Capture the cell that displays the provided text and extract its (x, y) central coordinate. 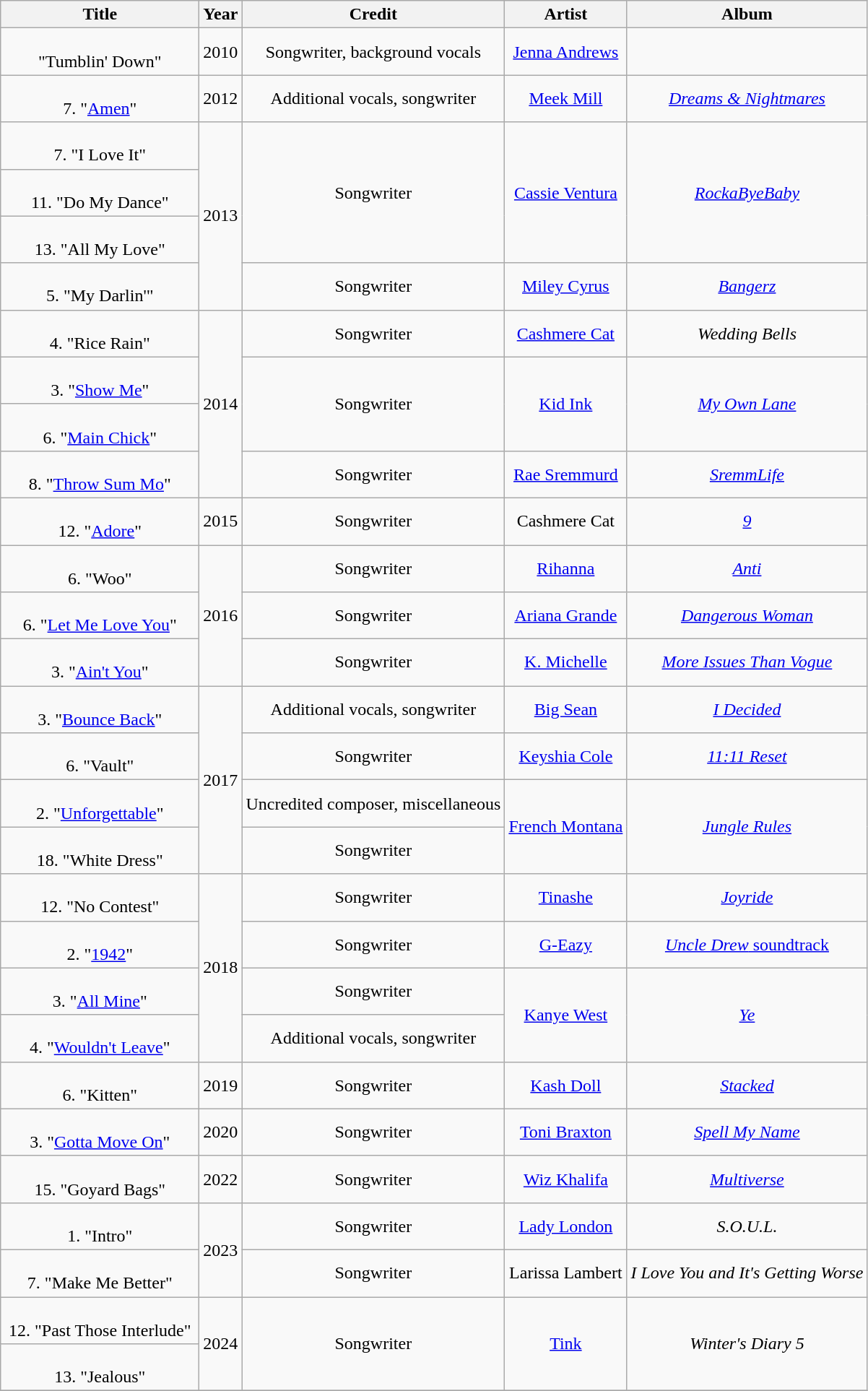
K. Michelle (566, 663)
Kanye West (566, 1015)
2016 (221, 615)
Tink (566, 1344)
Cassie Ventura (566, 192)
11. "Do My Dance" (100, 192)
6. "Main Chick" (100, 428)
French Montana (566, 827)
Winter's Diary 5 (747, 1344)
6. "Vault" (100, 757)
2017 (221, 780)
13. "Jealous" (100, 1368)
Title (100, 14)
2023 (221, 1249)
2013 (221, 216)
12. "Adore" (100, 521)
SremmLife (747, 474)
Credit (373, 14)
4. "Rice Rain" (100, 334)
2012 (221, 98)
2018 (221, 968)
Songwriter, background vocals (373, 52)
11:11 Reset (747, 757)
G-Eazy (566, 945)
Toni Braxton (566, 1132)
Wiz Khalifa (566, 1179)
Big Sean (566, 709)
Year (221, 14)
Miley Cyrus (566, 286)
Kash Doll (566, 1085)
2024 (221, 1344)
Ariana Grande (566, 615)
3. "Gotta Move On" (100, 1132)
Keyshia Cole (566, 757)
Uncredited composer, miscellaneous (373, 803)
Artist (566, 14)
3. "Show Me" (100, 380)
Multiverse (747, 1179)
8. "Throw Sum Mo" (100, 474)
Jenna Andrews (566, 52)
2015 (221, 521)
Larissa Lambert (566, 1273)
Lady London (566, 1226)
Stacked (747, 1085)
S.O.U.L. (747, 1226)
Bangerz (747, 286)
Tinashe (566, 897)
Ye (747, 1015)
Meek Mill (566, 98)
2. "Unforgettable" (100, 803)
I Love You and It's Getting Worse (747, 1273)
Kid Ink (566, 404)
7. "I Love It" (100, 146)
6. "Woo" (100, 568)
3. "Ain't You" (100, 663)
18. "White Dress" (100, 851)
4. "Wouldn't Leave" (100, 1039)
2019 (221, 1085)
My Own Lane (747, 404)
Jungle Rules (747, 827)
9 (747, 521)
1. "Intro" (100, 1226)
3. "All Mine" (100, 991)
15. "Goyard Bags" (100, 1179)
6. "Kitten" (100, 1085)
Album (747, 14)
2022 (221, 1179)
More Issues Than Vogue (747, 663)
Rihanna (566, 568)
2020 (221, 1132)
2014 (221, 404)
Joyride (747, 897)
Anti (747, 568)
Wedding Bells (747, 334)
Uncle Drew soundtrack (747, 945)
5. "My Darlin'" (100, 286)
2. "1942" (100, 945)
Dangerous Woman (747, 615)
3. "Bounce Back" (100, 709)
12. "No Contest" (100, 897)
7. "Make Me Better" (100, 1273)
"Tumblin' Down" (100, 52)
13. "All My Love" (100, 240)
RockaByeBaby (747, 192)
6. "Let Me Love You" (100, 615)
Spell My Name (747, 1132)
I Decided (747, 709)
Dreams & Nightmares (747, 98)
12. "Past Those Interlude" (100, 1320)
2010 (221, 52)
Rae Sremmurd (566, 474)
7. "Amen" (100, 98)
